Capture the cell that displays the provided text and extract its [x, y] central coordinate. 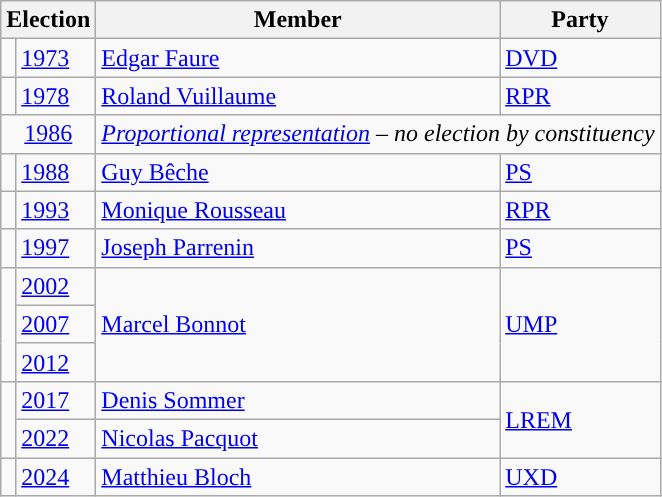
Joseph Parrenin [298, 248]
1986 [48, 134]
1988 [56, 172]
Guy Bêche [298, 172]
2022 [56, 438]
2002 [56, 286]
2024 [56, 477]
DVD [580, 58]
1973 [56, 58]
Denis Sommer [298, 400]
1978 [56, 96]
2012 [56, 362]
Roland Vuillaume [298, 96]
1997 [56, 248]
Edgar Faure [298, 58]
Marcel Bonnot [298, 324]
Nicolas Pacquot [298, 438]
Proportional representation – no election by constituency [378, 134]
Member [298, 20]
2017 [56, 400]
UXD [580, 477]
UMP [580, 324]
Election [48, 20]
LREM [580, 419]
Party [580, 20]
2007 [56, 324]
Matthieu Bloch [298, 477]
Monique Rousseau [298, 210]
1993 [56, 210]
